Identify which cell holds the provided text, then report its [x, y] central coordinate. 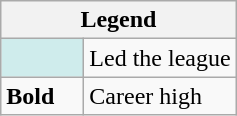
Bold [42, 96]
Led the league [160, 58]
Legend [118, 20]
Career high [160, 96]
